Identify which cell holds the provided text, then report its (x, y) central coordinate. 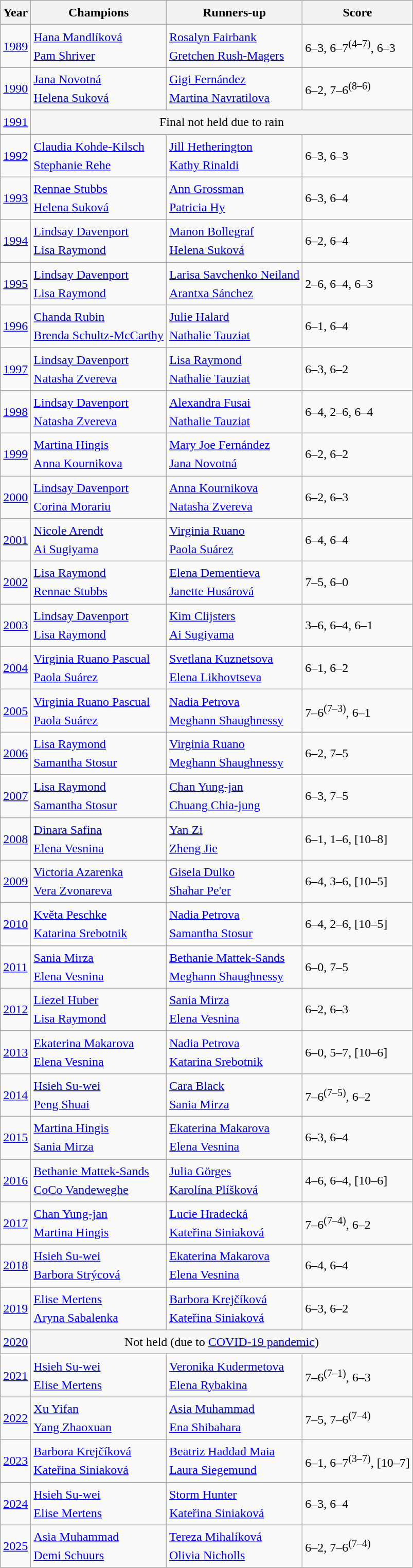
Virginia Ruano Meghann Shaughnessy (234, 754)
2023 (15, 1461)
Rosalyn Fairbank Gretchen Rush-Magers (234, 46)
Jill Hetherington Kathy Rinaldi (234, 155)
Nadia Petrova Samantha Stosur (234, 924)
1996 (15, 326)
Anna Kournikova Natasha Zvereva (234, 498)
2018 (15, 1266)
6–2, 7–5 (357, 754)
Martina Hingis Sania Mirza (99, 1137)
Asia Muhammad Ena Shibahara (234, 1418)
2014 (15, 1095)
1999 (15, 454)
Victoria Azarenka Vera Zvonareva (99, 881)
2001 (15, 540)
6–2, 7–6(8–6) (357, 88)
2012 (15, 1010)
7–6(7–4), 6–2 (357, 1224)
Nadia Petrova Katarina Srebotnik (234, 1052)
6–4, 2–6, 6–4 (357, 411)
2004 (15, 668)
7–6(7–1), 6–3 (357, 1376)
Lisa Raymond Nathalie Tauziat (234, 369)
2013 (15, 1052)
Yan Zi Zheng Jie (234, 839)
Lucie Hradecká Kateřina Siniaková (234, 1224)
Jana Novotná Helena Suková (99, 88)
Chan Yung-jan Chuang Chia-jung (234, 796)
Year (15, 12)
6–2, 7–6(7–4) (357, 1546)
2019 (15, 1309)
2022 (15, 1418)
Gisela Dulko Shahar Pe'er (234, 881)
6–2, 6–4 (357, 241)
Lindsay Davenport Corina Morariu (99, 498)
6–1, 6–4 (357, 326)
Mary Joe Fernández Jana Novotná (234, 454)
2005 (15, 710)
1993 (15, 198)
Květa Peschke Katarina Srebotnik (99, 924)
3–6, 6–4, 6–1 (357, 625)
6–1, 6–2 (357, 668)
6–1, 6–7(3–7), [10–7] (357, 1461)
1989 (15, 46)
Chanda Rubin Brenda Schultz-McCarthy (99, 326)
1998 (15, 411)
4–6, 6–4, [10–6] (357, 1180)
Elise Mertens Aryna Sabalenka (99, 1309)
Veronika Kudermetova Elena Rybakina (234, 1376)
Xu Yifan Yang Zhaoxuan (99, 1418)
Asia Muhammad Demi Schuurs (99, 1546)
Runners-up (234, 12)
2006 (15, 754)
Hana Mandlíková Pam Shriver (99, 46)
7–5, 6–0 (357, 583)
6–4, 2–6, [10–5] (357, 924)
6–4, 3–6, [10–5] (357, 881)
7–5, 7–6(7–4) (357, 1418)
1994 (15, 241)
Martina Hingis Anna Kournikova (99, 454)
Nadia Petrova Meghann Shaughnessy (234, 710)
1995 (15, 284)
Bethanie Mattek-Sands Meghann Shaughnessy (234, 967)
1991 (15, 122)
2000 (15, 498)
6–1, 1–6, [10–8] (357, 839)
1997 (15, 369)
Julia Görges Karolína Plíšková (234, 1180)
1990 (15, 88)
Julie Halard Nathalie Tauziat (234, 326)
2002 (15, 583)
Svetlana Kuznetsova Elena Likhovtseva (234, 668)
Champions (99, 12)
1992 (15, 155)
Hsieh Su-wei Peng Shuai (99, 1095)
Ann Grossman Patricia Hy (234, 198)
Elena Dementieva Janette Husárová (234, 583)
6–3, 6–3 (357, 155)
6–2, 6–2 (357, 454)
Rennae Stubbs Helena Suková (99, 198)
2024 (15, 1503)
7–6(7–3), 6–1 (357, 710)
Liezel Huber Lisa Raymond (99, 1010)
2003 (15, 625)
Virginia Ruano Paola Suárez (234, 540)
Larisa Savchenko Neiland Arantxa Sánchez (234, 284)
2011 (15, 967)
2007 (15, 796)
2017 (15, 1224)
6–3, 7–5 (357, 796)
Chan Yung-jan Martina Hingis (99, 1224)
2008 (15, 839)
2010 (15, 924)
Cara Black Sania Mirza (234, 1095)
Manon Bollegraf Helena Suková (234, 241)
2020 (15, 1342)
Nicole Arendt Ai Sugiyama (99, 540)
Gigi Fernández Martina Navratilova (234, 88)
6–0, 5–7, [10–6] (357, 1052)
Beatriz Haddad Maia Laura Siegemund (234, 1461)
Not held (due to COVID-19 pandemic) (222, 1342)
Hsieh Su-wei Barbora Strýcová (99, 1266)
Kim Clijsters Ai Sugiyama (234, 625)
2021 (15, 1376)
Score (357, 12)
Final not held due to rain (222, 122)
Dinara Safina Elena Vesnina (99, 839)
Alexandra Fusai Nathalie Tauziat (234, 411)
2016 (15, 1180)
Bethanie Mattek-Sands CoCo Vandeweghe (99, 1180)
Storm Hunter Kateřina Siniaková (234, 1503)
2015 (15, 1137)
Claudia Kohde-Kilsch Stephanie Rehe (99, 155)
7–6(7–5), 6–2 (357, 1095)
6–0, 7–5 (357, 967)
Tereza Mihalíková Olivia Nicholls (234, 1546)
6–3, 6–7(4–7), 6–3 (357, 46)
2009 (15, 881)
Lisa Raymond Rennae Stubbs (99, 583)
2–6, 6–4, 6–3 (357, 284)
2025 (15, 1546)
